Pinpoint the cell where the given text exists, returning its (x, y) midpoint coordinate. 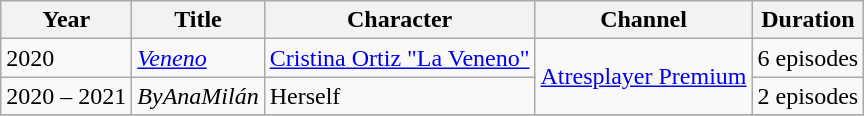
2 episodes (808, 96)
Channel (644, 20)
2020 (66, 58)
2020 – 2021 (66, 96)
Title (198, 20)
Cristina Ortiz "La Veneno" (400, 58)
6 episodes (808, 58)
Veneno (198, 58)
Duration (808, 20)
ByAnaMilán (198, 96)
Herself (400, 96)
Atresplayer Premium (644, 77)
Year (66, 20)
Character (400, 20)
